Find where the given text appears and provide that cell's center as (x, y) coordinate. 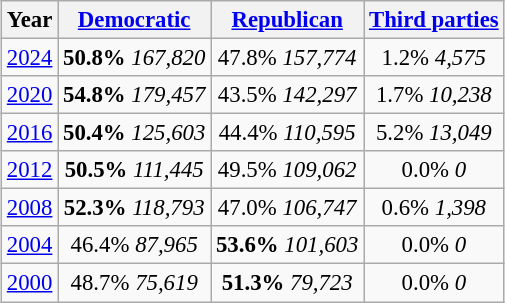
50.4% 125,603 (134, 133)
Third parties (434, 20)
47.0% 106,747 (288, 208)
Democratic (134, 20)
2000 (30, 283)
2016 (30, 133)
1.2% 4,575 (434, 58)
48.7% 75,619 (134, 283)
49.5% 109,062 (288, 170)
5.2% 13,049 (434, 133)
46.4% 87,965 (134, 245)
43.5% 142,297 (288, 95)
44.4% 110,595 (288, 133)
50.8% 167,820 (134, 58)
2024 (30, 58)
Republican (288, 20)
0.6% 1,398 (434, 208)
2008 (30, 208)
Year (30, 20)
51.3% 79,723 (288, 283)
47.8% 157,774 (288, 58)
54.8% 179,457 (134, 95)
53.6% 101,603 (288, 245)
50.5% 111,445 (134, 170)
2004 (30, 245)
52.3% 118,793 (134, 208)
2012 (30, 170)
1.7% 10,238 (434, 95)
2020 (30, 95)
